Search for the cell housing the specified text and yield its (X, Y) center coordinate. 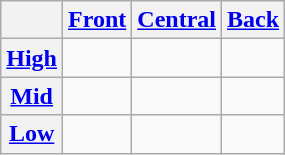
Low (32, 134)
Back (254, 20)
High (32, 58)
Front (98, 20)
Mid (32, 96)
Central (177, 20)
